Locate the cell with the specified text and output its (X, Y) center coordinate. 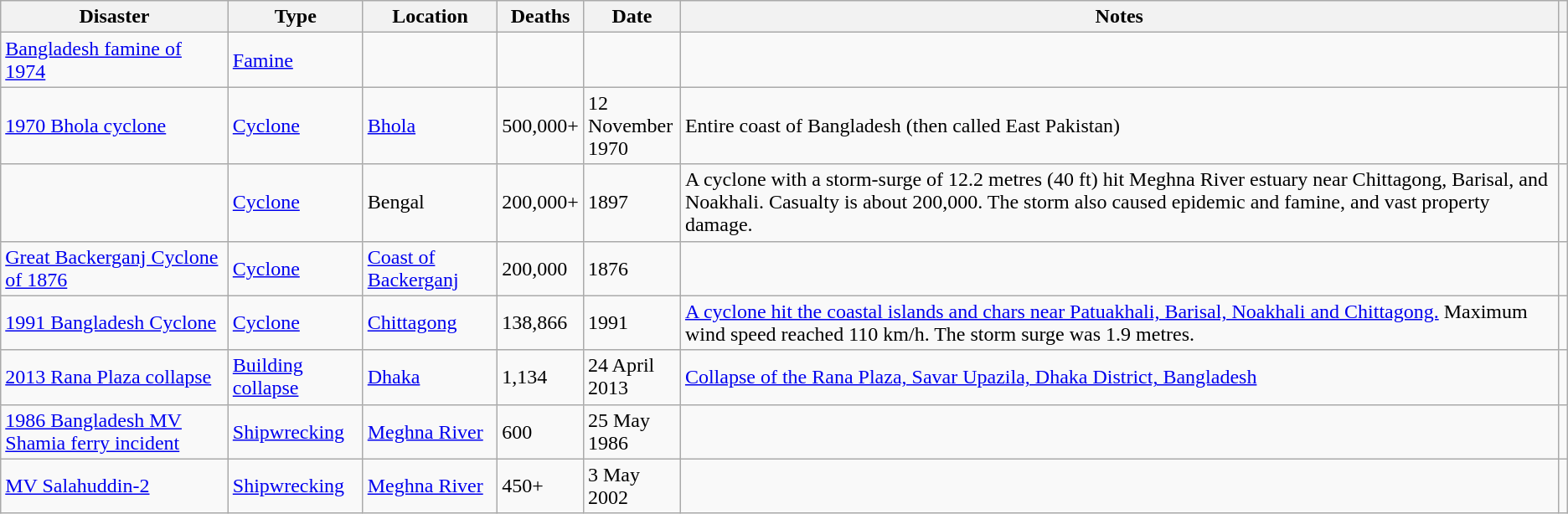
450+ (541, 486)
25 May 1986 (632, 432)
Bhola (431, 126)
600 (541, 432)
Deaths (541, 17)
500,000+ (541, 126)
200,000+ (541, 203)
Building collapse (295, 377)
Location (431, 17)
1986 Bangladesh MV Shamia ferry incident (115, 432)
Collapse of the Rana Plaza, Savar Upazila, Dhaka District, Bangladesh (1119, 377)
1876 (632, 268)
1897 (632, 203)
24 April 2013 (632, 377)
Dhaka (431, 377)
MV Salahuddin-2 (115, 486)
200,000 (541, 268)
Disaster (115, 17)
Type (295, 17)
Famine (295, 60)
Chittagong (431, 323)
12 November 1970 (632, 126)
138,866 (541, 323)
2013 Rana Plaza collapse (115, 377)
Notes (1119, 17)
1991 Bangladesh Cyclone (115, 323)
Coast of Backerganj (431, 268)
Bengal (431, 203)
Date (632, 17)
Entire coast of Bangladesh (then called East Pakistan) (1119, 126)
1970 Bhola cyclone (115, 126)
1991 (632, 323)
Great Backerganj Cyclone of 1876 (115, 268)
1,134 (541, 377)
3 May 2002 (632, 486)
Bangladesh famine of 1974 (115, 60)
